Return [X, Y] of the center of cell containing provided text 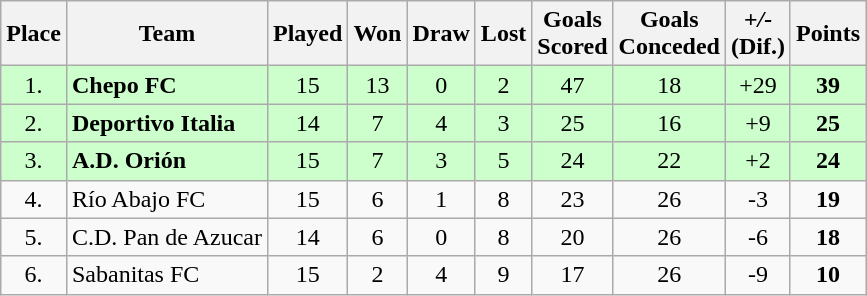
Points [828, 34]
+2 [758, 161]
22 [669, 161]
10 [828, 275]
3. [34, 161]
Team [166, 34]
+/-(Dif.) [758, 34]
Sabanitas FC [166, 275]
Played [307, 34]
1. [34, 85]
20 [572, 237]
47 [572, 85]
-3 [758, 199]
9 [503, 275]
Draw [441, 34]
5 [503, 161]
Place [34, 34]
5. [34, 237]
16 [669, 123]
1 [441, 199]
A.D. Orión [166, 161]
+9 [758, 123]
GoalsConceded [669, 34]
23 [572, 199]
+29 [758, 85]
13 [378, 85]
19 [828, 199]
-9 [758, 275]
Río Abajo FC [166, 199]
Deportivo Italia [166, 123]
C.D. Pan de Azucar [166, 237]
17 [572, 275]
GoalsScored [572, 34]
Won [378, 34]
-6 [758, 237]
6. [34, 275]
Chepo FC [166, 85]
Lost [503, 34]
39 [828, 85]
4. [34, 199]
2. [34, 123]
